Find where the given text appears and provide that cell's center as [X, Y] coordinate. 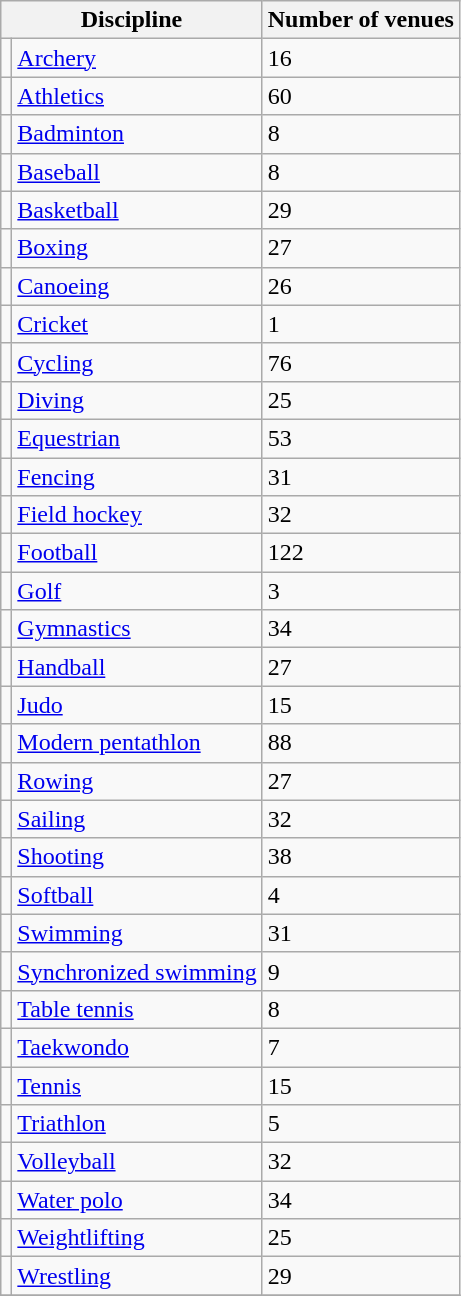
Fencing [137, 477]
1 [360, 324]
Golf [137, 591]
Water polo [137, 1200]
Basketball [137, 210]
122 [360, 553]
Gymnastics [137, 629]
Equestrian [137, 438]
Judo [137, 705]
Shooting [137, 857]
53 [360, 438]
Triathlon [137, 1124]
Wrestling [137, 1276]
Cricket [137, 324]
Number of venues [360, 20]
Volleyball [137, 1162]
9 [360, 971]
Badminton [137, 134]
Swimming [137, 933]
Boxing [137, 248]
Archery [137, 58]
Taekwondo [137, 1047]
Rowing [137, 781]
Modern pentathlon [137, 743]
16 [360, 58]
Diving [137, 400]
Weightlifting [137, 1238]
26 [360, 286]
Canoeing [137, 286]
Football [137, 553]
Baseball [137, 172]
3 [360, 591]
Athletics [137, 96]
76 [360, 362]
Table tennis [137, 1009]
38 [360, 857]
88 [360, 743]
4 [360, 895]
Sailing [137, 819]
Discipline [132, 20]
Field hockey [137, 515]
Softball [137, 895]
7 [360, 1047]
Tennis [137, 1085]
5 [360, 1124]
Handball [137, 667]
Cycling [137, 362]
60 [360, 96]
Synchronized swimming [137, 971]
